Search for the cell housing the specified text and yield its (x, y) center coordinate. 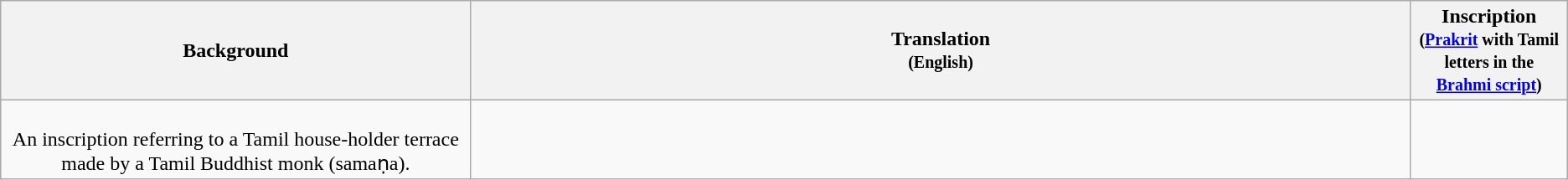
Background (236, 50)
Translation(English) (941, 50)
Inscription(Prakrit with Tamil letters in the Brahmi script) (1489, 50)
An inscription referring to a Tamil house-holder terrace made by a Tamil Buddhist monk (samaṇa). (236, 140)
